Return [x, y] of the center of cell containing provided text 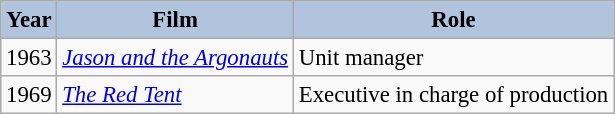
Year [29, 20]
Film [176, 20]
Role [453, 20]
The Red Tent [176, 95]
Jason and the Argonauts [176, 58]
1969 [29, 95]
1963 [29, 58]
Executive in charge of production [453, 95]
Unit manager [453, 58]
